Scan for the cell matching the given text and deliver its (X, Y) coordinate at center. 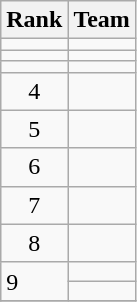
4 (34, 91)
6 (34, 167)
Team (102, 20)
8 (34, 243)
7 (34, 205)
9 (34, 281)
Rank (34, 20)
5 (34, 129)
